From the cell containing the given text, extract its center point as [X, Y] coordinate. 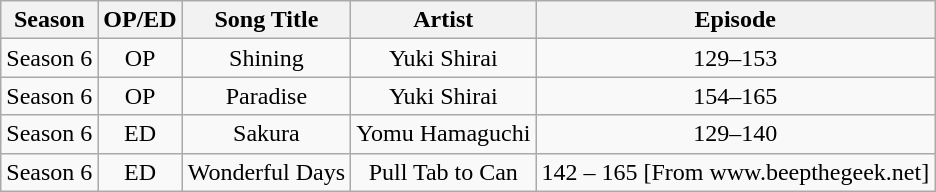
Yomu Hamaguchi [444, 134]
Sakura [266, 134]
154–165 [736, 96]
OP/ED [140, 20]
Artist [444, 20]
Episode [736, 20]
129–153 [736, 58]
Shining [266, 58]
Wonderful Days [266, 172]
Season [50, 20]
Song Title [266, 20]
Paradise [266, 96]
Pull Tab to Can [444, 172]
142 – 165 [From www.beepthegeek.net] [736, 172]
129–140 [736, 134]
